Determine the (X, Y) coordinate at the center of the cell enclosing the given text.  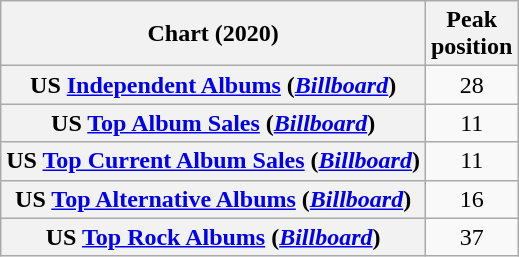
US Top Current Album Sales (Billboard) (214, 161)
US Top Rock Albums (Billboard) (214, 237)
28 (471, 85)
Peakposition (471, 34)
US Top Album Sales (Billboard) (214, 123)
37 (471, 237)
US Top Alternative Albums (Billboard) (214, 199)
US Independent Albums (Billboard) (214, 85)
16 (471, 199)
Chart (2020) (214, 34)
